Search for the cell housing the specified text and yield its [x, y] center coordinate. 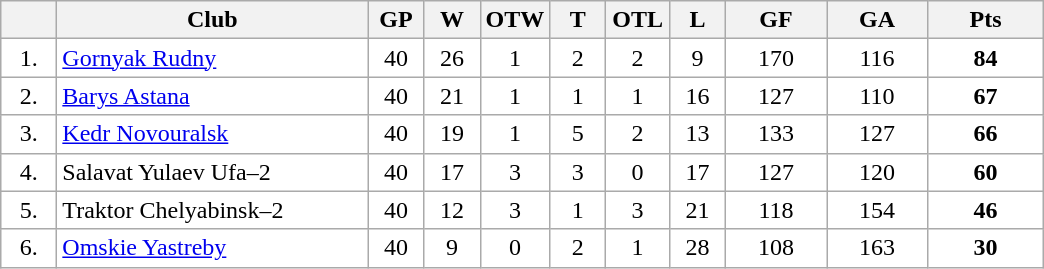
Club [212, 20]
Gornyak Rudny [212, 58]
163 [876, 248]
108 [776, 248]
60 [986, 172]
Pts [986, 20]
133 [776, 134]
W [452, 20]
110 [876, 96]
6. [29, 248]
OTL [638, 20]
GP [396, 20]
3. [29, 134]
4. [29, 172]
66 [986, 134]
Traktor Chelyabinsk–2 [212, 210]
Barys Astana [212, 96]
16 [697, 96]
Omskie Yastreby [212, 248]
116 [876, 58]
GF [776, 20]
5 [578, 134]
OTW [515, 20]
120 [876, 172]
26 [452, 58]
118 [776, 210]
46 [986, 210]
L [697, 20]
5. [29, 210]
1. [29, 58]
Kedr Novouralsk [212, 134]
28 [697, 248]
19 [452, 134]
30 [986, 248]
2. [29, 96]
12 [452, 210]
Salavat Yulaev Ufa–2 [212, 172]
T [578, 20]
84 [986, 58]
GA [876, 20]
170 [776, 58]
13 [697, 134]
154 [876, 210]
67 [986, 96]
